Identify which cell holds the provided text, then report its [x, y] central coordinate. 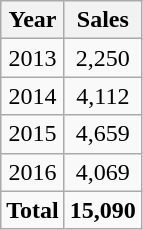
2014 [33, 96]
4,112 [102, 96]
2016 [33, 172]
2015 [33, 134]
Total [33, 210]
4,659 [102, 134]
2,250 [102, 58]
15,090 [102, 210]
Sales [102, 20]
2013 [33, 58]
4,069 [102, 172]
Year [33, 20]
